Capture the cell that displays the provided text and extract its [X, Y] central coordinate. 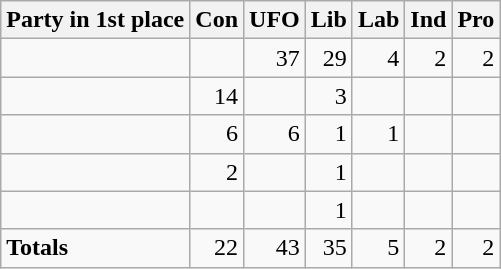
43 [275, 248]
29 [328, 58]
3 [328, 96]
Party in 1st place [96, 20]
35 [328, 248]
4 [378, 58]
Totals [96, 248]
Con [217, 20]
Lab [378, 20]
UFO [275, 20]
5 [378, 248]
14 [217, 96]
22 [217, 248]
37 [275, 58]
Ind [428, 20]
Lib [328, 20]
Pro [476, 20]
